Identify which cell holds the provided text, then report its (X, Y) central coordinate. 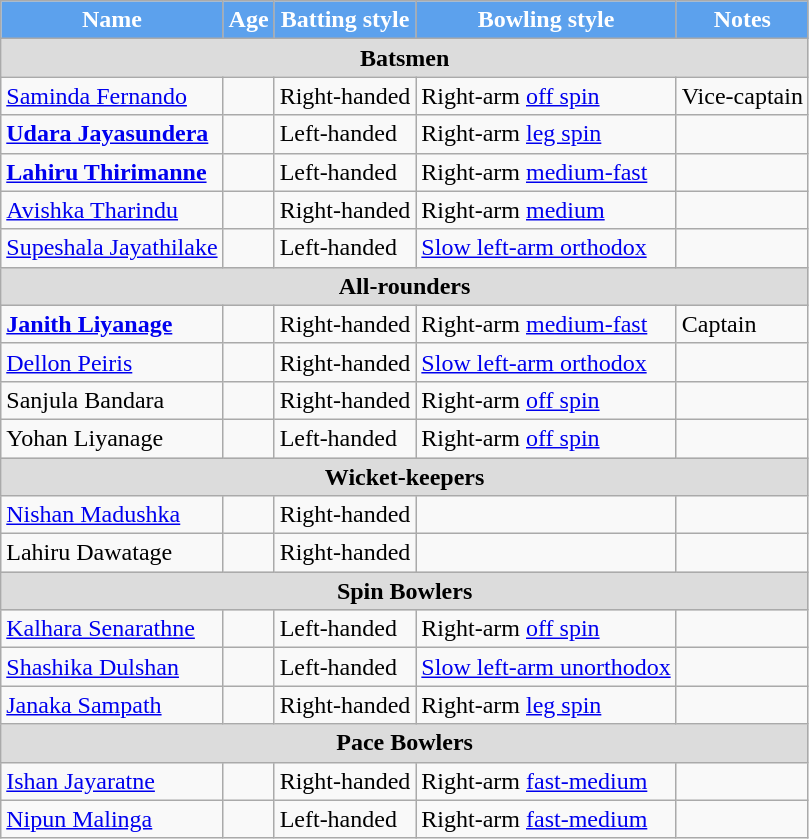
Slow left-arm unorthodox (546, 667)
Age (248, 20)
Ishan Jayaratne (112, 781)
Right-arm medium (546, 210)
Nishan Madushka (112, 515)
Supeshala Jayathilake (112, 248)
Wicket-keepers (405, 477)
Janith Liyanage (112, 324)
Sanjula Bandara (112, 400)
Pace Bowlers (405, 743)
Lahiru Dawatage (112, 553)
Lahiru Thirimanne (112, 172)
Captain (742, 324)
Kalhara Senarathne (112, 629)
Janaka Sampath (112, 705)
Udara Jayasundera (112, 134)
Notes (742, 20)
Avishka Tharindu (112, 210)
Name (112, 20)
Dellon Peiris (112, 362)
Vice-captain (742, 96)
Batting style (345, 20)
All-rounders (405, 286)
Yohan Liyanage (112, 438)
Bowling style (546, 20)
Nipun Malinga (112, 819)
Spin Bowlers (405, 591)
Batsmen (405, 58)
Saminda Fernando (112, 96)
Shashika Dulshan (112, 667)
